Identify which cell holds the provided text, then report its (x, y) central coordinate. 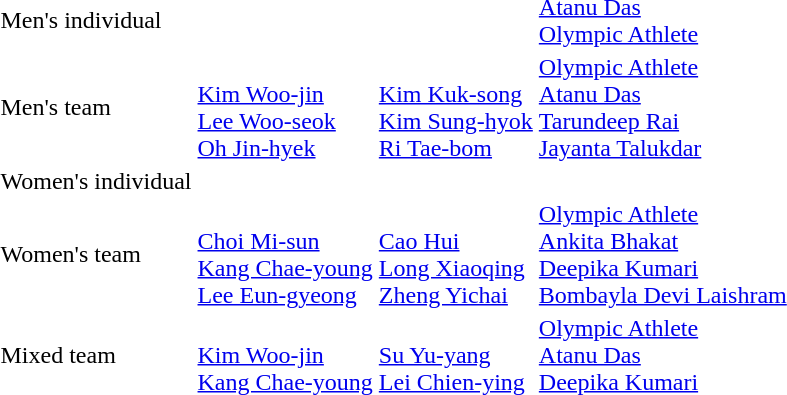
Kim Woo-jinLee Woo-seokOh Jin-hyek (285, 108)
Choi Mi-sunKang Chae-youngLee Eun-gyeong (285, 254)
Cao HuiLong XiaoqingZheng Yichai (456, 254)
Kim Kuk-songKim Sung-hyokRi Tae-bom (456, 108)
